Output the [X, Y] coordinate of the center of the cell containing the given text.  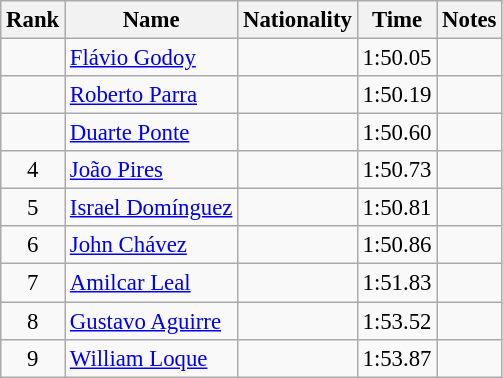
8 [33, 321]
1:50.60 [397, 133]
1:50.19 [397, 95]
1:50.86 [397, 245]
1:50.73 [397, 170]
John Chávez [152, 245]
Roberto Parra [152, 95]
Notes [470, 20]
1:51.83 [397, 283]
Duarte Ponte [152, 133]
1:53.52 [397, 321]
William Loque [152, 358]
5 [33, 208]
9 [33, 358]
Gustavo Aguirre [152, 321]
Time [397, 20]
Flávio Godoy [152, 58]
João Pires [152, 170]
Israel Domínguez [152, 208]
1:50.81 [397, 208]
Amilcar Leal [152, 283]
Nationality [298, 20]
6 [33, 245]
Rank [33, 20]
Name [152, 20]
4 [33, 170]
1:50.05 [397, 58]
1:53.87 [397, 358]
7 [33, 283]
